Determine the [x, y] coordinate at the center of the cell enclosing the given text.  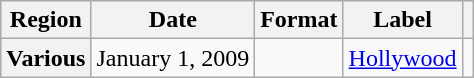
January 1, 2009 [173, 58]
Region [46, 20]
Format [299, 20]
Hollywood [402, 58]
Label [402, 20]
Date [173, 20]
Various [46, 58]
